Extract the [x, y] coordinate from the center of the cell holding the provided text.  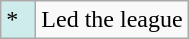
* [18, 20]
Led the league [112, 20]
